Extract the (x, y) coordinate from the center of the cell holding the provided text.  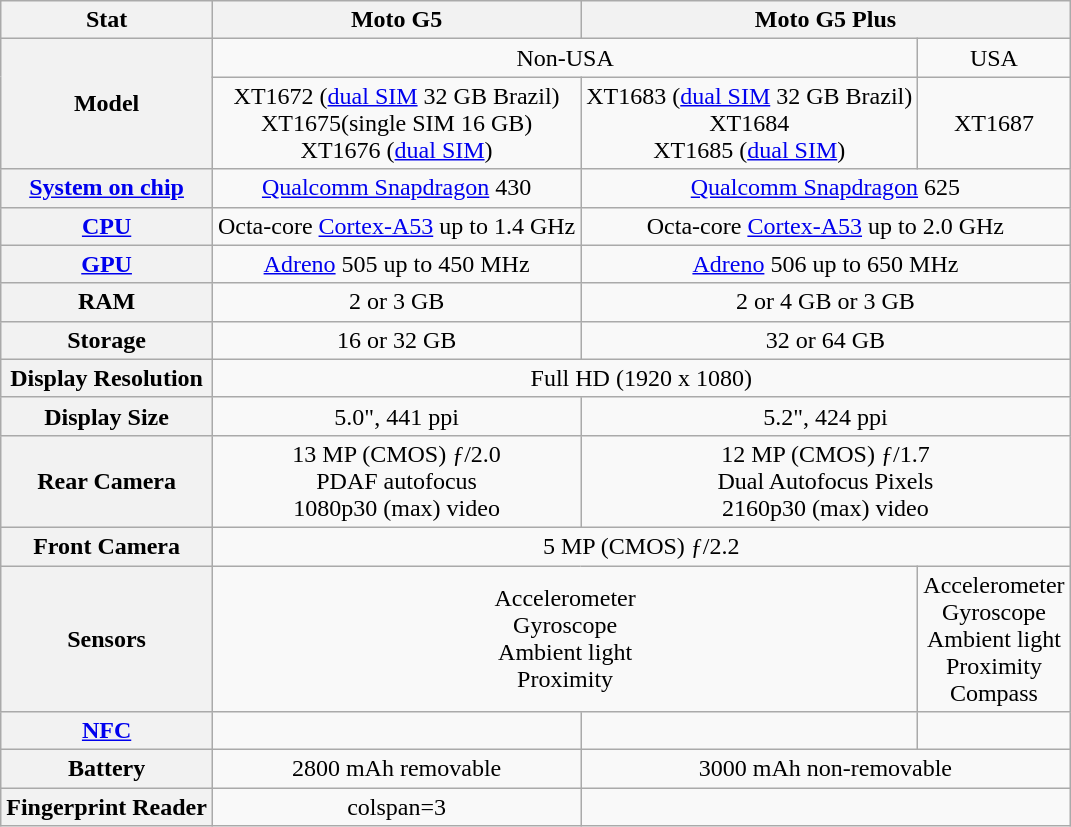
2 or 3 GB (396, 302)
AccelerometerGyroscopeAmbient lightProximityCompass (994, 639)
colspan=3 (396, 807)
RAM (107, 302)
AccelerometerGyroscopeAmbient lightProximity (564, 639)
Model (107, 104)
5 MP (CMOS) ƒ/2.2 (641, 546)
5.0", 441 ppi (396, 416)
5.2", 424 ppi (826, 416)
Adreno 506 up to 650 MHz (826, 264)
GPU (107, 264)
16 or 32 GB (396, 340)
32 or 64 GB (826, 340)
Display Size (107, 416)
Qualcomm Snapdragon 430 (396, 188)
Front Camera (107, 546)
XT1687 (994, 123)
System on chip (107, 188)
Adreno 505 up to 450 MHz (396, 264)
2800 mAh removable (396, 769)
Battery (107, 769)
Qualcomm Snapdragon 625 (826, 188)
Display Resolution (107, 378)
13 MP (CMOS) ƒ/2.0PDAF autofocus1080p30 (max) video (396, 481)
Sensors (107, 639)
Stat (107, 20)
Non-USA (564, 58)
XT1683 (dual SIM 32 GB Brazil)XT1684XT1685 (dual SIM) (750, 123)
Moto G5 Plus (826, 20)
XT1672 (dual SIM 32 GB Brazil)XT1675(single SIM 16 GB)XT1676 (dual SIM) (396, 123)
Moto G5 (396, 20)
Storage (107, 340)
Fingerprint Reader (107, 807)
Octa-core Cortex-A53 up to 1.4 GHz (396, 226)
Full HD (1920 x 1080) (641, 378)
Octa-core Cortex-A53 up to 2.0 GHz (826, 226)
USA (994, 58)
NFC (107, 731)
2 or 4 GB or 3 GB (826, 302)
CPU (107, 226)
3000 mAh non-removable (826, 769)
12 MP (CMOS) ƒ/1.7Dual Autofocus Pixels2160p30 (max) video (826, 481)
Rear Camera (107, 481)
